For the text-containing cell, return its midpoint in (x, y) coordinate format. 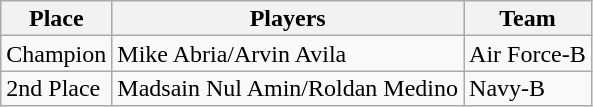
Madsain Nul Amin/Roldan Medino (288, 88)
Champion (56, 54)
Mike Abria/Arvin Avila (288, 54)
Players (288, 18)
Navy-B (528, 88)
Team (528, 18)
2nd Place (56, 88)
Air Force-B (528, 54)
Place (56, 18)
